Search for the cell housing the specified text and yield its (x, y) center coordinate. 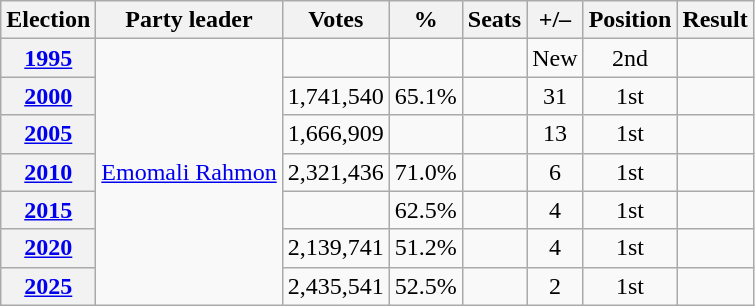
Election (48, 20)
65.1% (426, 96)
13 (555, 134)
1,741,540 (336, 96)
Position (630, 20)
62.5% (426, 210)
Seats (494, 20)
2,435,541 (336, 286)
Party leader (189, 20)
2025 (48, 286)
1995 (48, 58)
2,321,436 (336, 172)
31 (555, 96)
Emomali Rahmon (189, 172)
2,139,741 (336, 248)
Votes (336, 20)
52.5% (426, 286)
% (426, 20)
2 (555, 286)
+/– (555, 20)
71.0% (426, 172)
2020 (48, 248)
2010 (48, 172)
2005 (48, 134)
6 (555, 172)
2015 (48, 210)
1,666,909 (336, 134)
2nd (630, 58)
Result (715, 20)
New (555, 58)
51.2% (426, 248)
2000 (48, 96)
